Capture the cell that displays the provided text and extract its (X, Y) central coordinate. 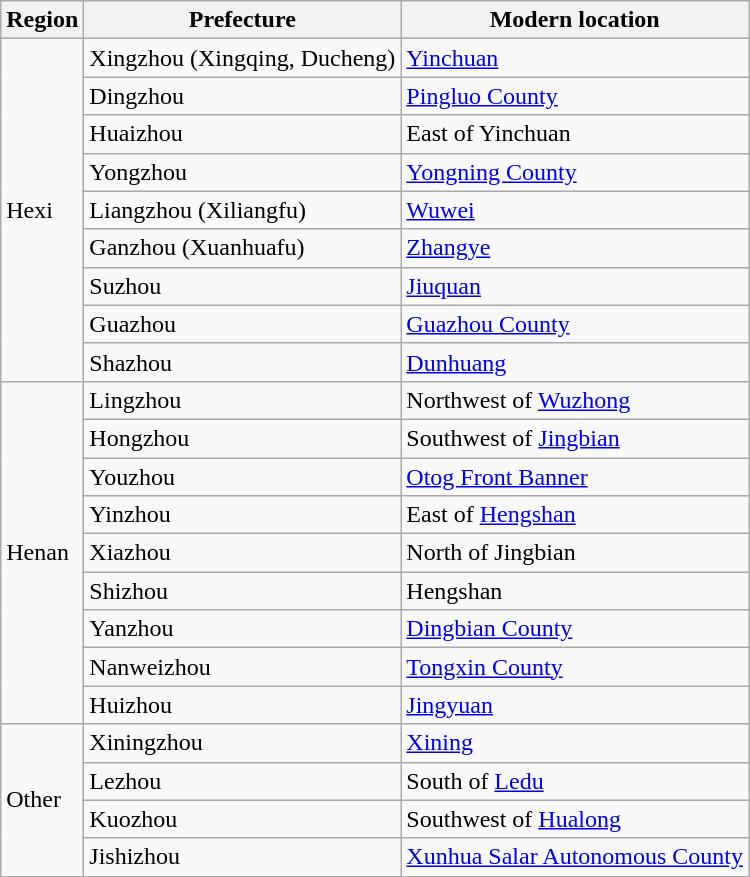
Wuwei (575, 210)
Zhangye (575, 248)
Yinchuan (575, 58)
Xiazhou (242, 553)
Dingzhou (242, 96)
Yongzhou (242, 172)
Region (42, 20)
Xining (575, 743)
Liangzhou (Xiliangfu) (242, 210)
Prefecture (242, 20)
Northwest of Wuzhong (575, 400)
East of Yinchuan (575, 134)
Dunhuang (575, 362)
Youzhou (242, 477)
Hexi (42, 210)
Shazhou (242, 362)
Henan (42, 552)
Kuozhou (242, 819)
Suzhou (242, 286)
Jingyuan (575, 705)
Lezhou (242, 781)
Guazhou (242, 324)
Huizhou (242, 705)
East of Hengshan (575, 515)
Nanweizhou (242, 667)
Tongxin County (575, 667)
Pingluo County (575, 96)
Huaizhou (242, 134)
Dingbian County (575, 629)
Jiuquan (575, 286)
South of Ledu (575, 781)
Xiningzhou (242, 743)
Hengshan (575, 591)
Southwest of Hualong (575, 819)
Shizhou (242, 591)
Other (42, 800)
Xunhua Salar Autonomous County (575, 857)
Yinzhou (242, 515)
Jishizhou (242, 857)
Xingzhou (Xingqing, Ducheng) (242, 58)
Guazhou County (575, 324)
Southwest of Jingbian (575, 438)
Hongzhou (242, 438)
Yanzhou (242, 629)
Lingzhou (242, 400)
Otog Front Banner (575, 477)
North of Jingbian (575, 553)
Ganzhou (Xuanhuafu) (242, 248)
Modern location (575, 20)
Yongning County (575, 172)
